Locate the cell with the specified text and output its [x, y] center coordinate. 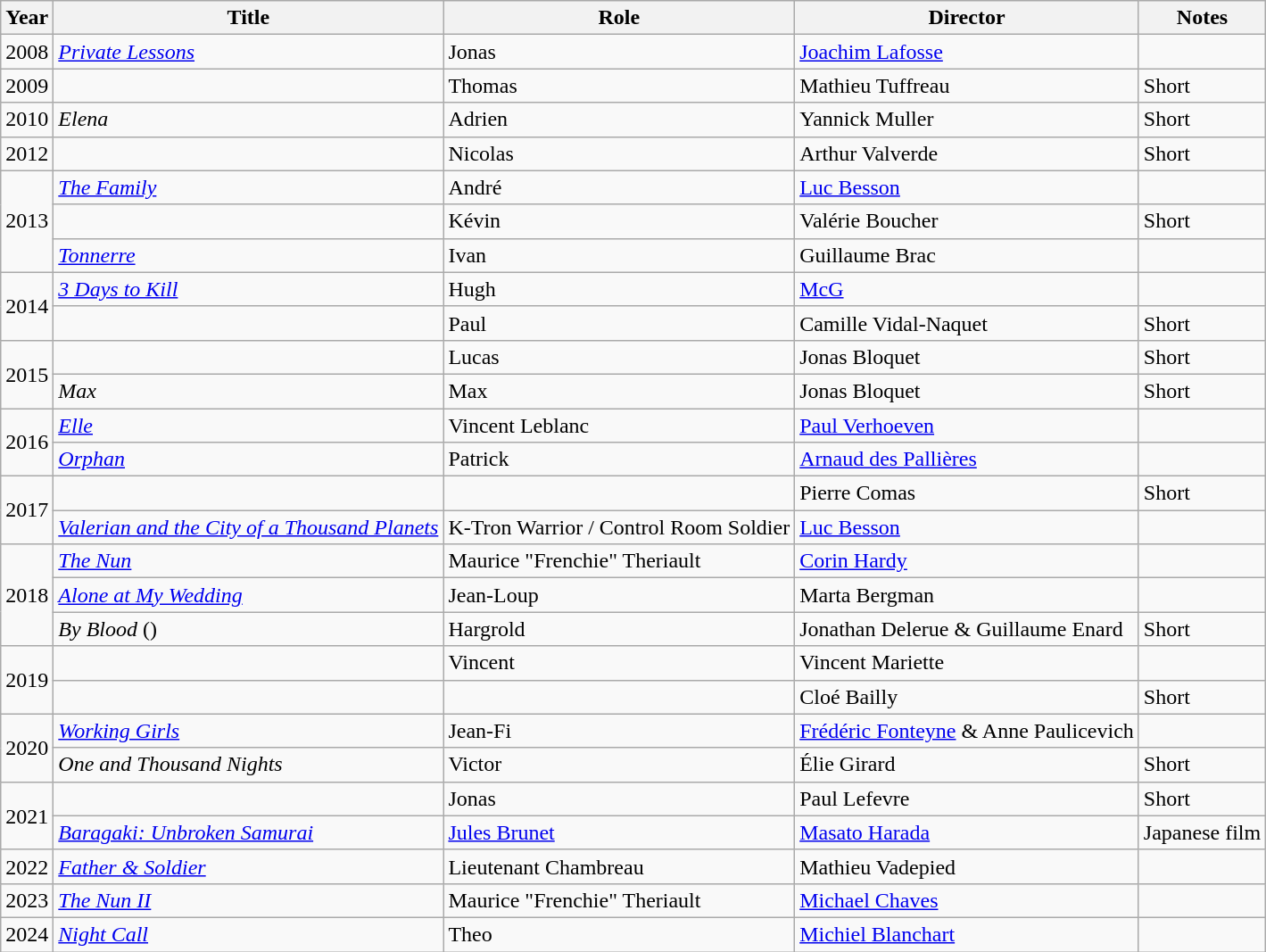
Baragaki: Unbroken Samurai [248, 832]
By Blood () [248, 629]
Guillaume Brac [967, 255]
Mathieu Vadepied [967, 866]
André [619, 187]
Ivan [619, 255]
Cloé Bailly [967, 697]
Jonathan Delerue & Guillaume Enard [967, 629]
2018 [27, 595]
Thomas [619, 86]
Japanese film [1202, 832]
Lieutenant Chambreau [619, 866]
Marta Bergman [967, 595]
Yannick Muller [967, 120]
2012 [27, 153]
2021 [27, 815]
Victor [619, 765]
2015 [27, 374]
K-Tron Warrior / Control Room Soldier [619, 527]
Arnaud des Pallières [967, 459]
Paul Lefevre [967, 799]
Tonnerre [248, 255]
2013 [27, 221]
Hargrold [619, 629]
Camille Vidal-Naquet [967, 323]
Lucas [619, 357]
Paul [619, 323]
Role [619, 18]
Arthur Valverde [967, 153]
Year [27, 18]
Director [967, 18]
2009 [27, 86]
Hugh [619, 289]
Corin Hardy [967, 561]
Theo [619, 934]
Paul Verhoeven [967, 426]
2020 [27, 748]
The Nun [248, 561]
McG [967, 289]
Vincent [619, 663]
2016 [27, 443]
2017 [27, 510]
The Nun II [248, 900]
Elle [248, 426]
2023 [27, 900]
Private Lessons [248, 52]
2014 [27, 306]
Notes [1202, 18]
Élie Girard [967, 765]
One and Thousand Nights [248, 765]
Night Call [248, 934]
Jean-Loup [619, 595]
Elena [248, 120]
Pierre Comas [967, 493]
Michiel Blanchart [967, 934]
Working Girls [248, 731]
2024 [27, 934]
Vincent Mariette [967, 663]
3 Days to Kill [248, 289]
Valérie Boucher [967, 221]
Kévin [619, 221]
Title [248, 18]
Masato Harada [967, 832]
2008 [27, 52]
Alone at My Wedding [248, 595]
Nicolas [619, 153]
Vincent Leblanc [619, 426]
Jules Brunet [619, 832]
The Family [248, 187]
2010 [27, 120]
Jean-Fi [619, 731]
Orphan [248, 459]
2022 [27, 866]
Mathieu Tuffreau [967, 86]
2019 [27, 680]
Joachim Lafosse [967, 52]
Michael Chaves [967, 900]
Valerian and the City of a Thousand Planets [248, 527]
Patrick [619, 459]
Frédéric Fonteyne & Anne Paulicevich [967, 731]
Father & Soldier [248, 866]
Adrien [619, 120]
